Find where the given text appears and provide that cell's center as [x, y] coordinate. 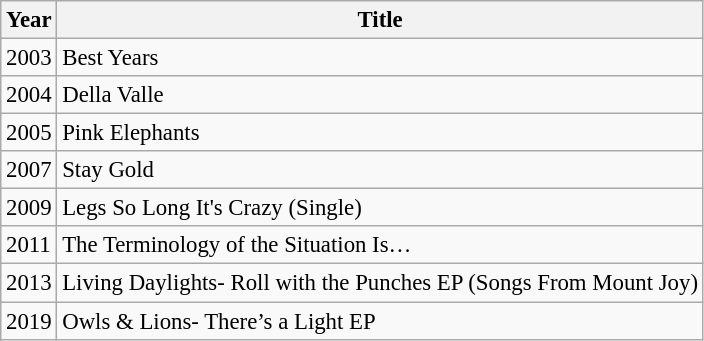
Della Valle [380, 95]
Living Daylights- Roll with the Punches EP (Songs From Mount Joy) [380, 283]
2003 [29, 58]
Legs So Long It's Crazy (Single) [380, 208]
2007 [29, 170]
Owls & Lions- There’s a Light EP [380, 321]
2019 [29, 321]
Pink Elephants [380, 133]
Best Years [380, 58]
2013 [29, 283]
2005 [29, 133]
2011 [29, 245]
Year [29, 20]
Stay Gold [380, 170]
2004 [29, 95]
Title [380, 20]
The Terminology of the Situation Is… [380, 245]
2009 [29, 208]
